Pinpoint the cell where the given text exists, returning its [x, y] midpoint coordinate. 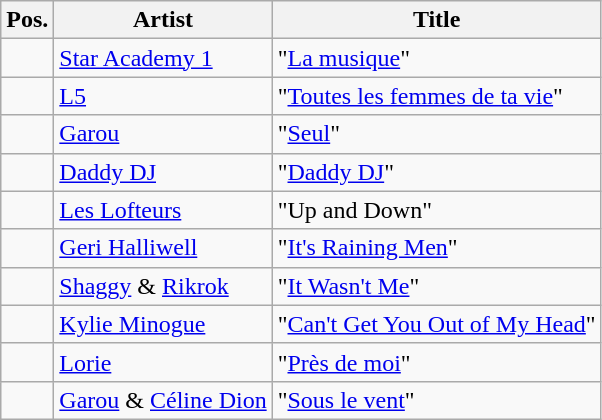
"It's Raining Men" [436, 248]
"Près de moi" [436, 362]
Artist [163, 20]
"It Wasn't Me" [436, 286]
Lorie [163, 362]
Pos. [28, 20]
Star Academy 1 [163, 58]
Shaggy & Rikrok [163, 286]
Les Lofteurs [163, 210]
"Toutes les femmes de ta vie" [436, 96]
Daddy DJ [163, 172]
"La musique" [436, 58]
"Can't Get You Out of My Head" [436, 324]
"Daddy DJ" [436, 172]
Garou [163, 134]
"Sous le vent" [436, 400]
Garou & Céline Dion [163, 400]
Kylie Minogue [163, 324]
"Seul" [436, 134]
Title [436, 20]
"Up and Down" [436, 210]
Geri Halliwell [163, 248]
L5 [163, 96]
